Determine the [X, Y] coordinate at the center of the cell enclosing the given text.  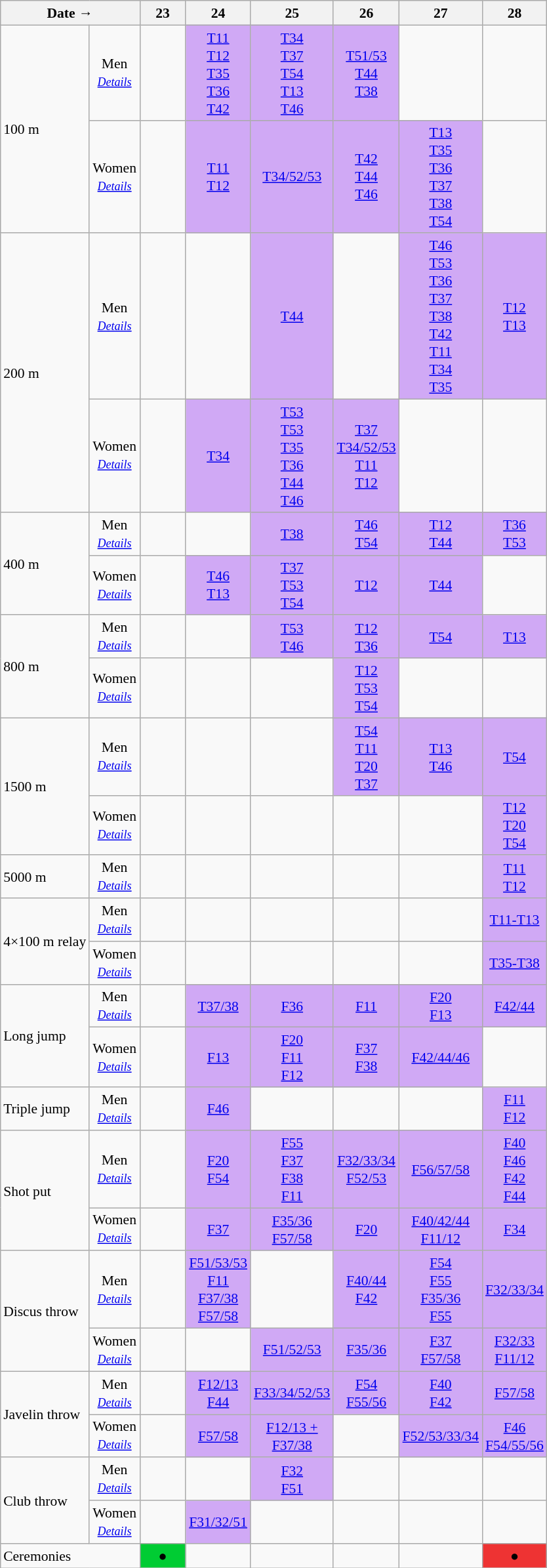
T38 [292, 533]
F12/13F44 [218, 1393]
F54F55/56 [366, 1393]
F32F51 [292, 1479]
F40/44F42 [366, 1289]
F13 [218, 1058]
T13 [514, 636]
Javelin throw [45, 1414]
Date → [70, 13]
F36 [292, 1006]
F11F12 [514, 1109]
F20 [366, 1229]
Ceremonies [70, 1555]
200 m [45, 373]
100 m [45, 129]
T11-T13 [514, 920]
F42/44 [514, 1006]
T34 [218, 455]
27 [441, 13]
T35-T38 [514, 962]
26 [366, 13]
F20F13 [441, 1006]
F34 [514, 1229]
F35/36 [366, 1350]
F37F38 [366, 1058]
28 [514, 13]
24 [218, 13]
F40 F42 [441, 1393]
T12 [366, 585]
F33/34/52/53 [292, 1393]
F37 [218, 1229]
F20F54 [218, 1168]
T12T36 [366, 636]
F37F57/58 [441, 1350]
F32/33F11/12 [514, 1350]
F31/32/51 [218, 1522]
4×100 m relay [45, 941]
Club throw [45, 1500]
F32/33/34F52/53 [366, 1168]
Discus throw [45, 1311]
T37/38 [218, 1006]
F32/33/34 [514, 1289]
T34/52/53 [292, 176]
T42T44T46 [366, 176]
F56/57/58 [441, 1168]
25 [292, 13]
T13T35T36T37T38T54 [441, 176]
23 [163, 13]
T37T34/52/53T11T12 [366, 455]
Shot put [45, 1190]
F46F54/55/56 [514, 1436]
T51/53T44T38 [366, 72]
F51/52/53 [292, 1350]
F46 [218, 1109]
F42/44/46 [441, 1058]
F54F55F35/36F55 [441, 1289]
T12T44 [441, 533]
F12/13 + F37/38 [292, 1436]
T46T13 [218, 585]
F52/53/33/34 [441, 1436]
T53T46 [292, 636]
T13T46 [441, 756]
T12T20T54 [514, 825]
5000 m [45, 877]
T11T12T35T36T42 [218, 72]
T34T37T54T13T46 [292, 72]
1500 m [45, 786]
T46T53T36T37T38T42T11T34T35 [441, 316]
T12T53T54 [366, 688]
T12T13 [514, 316]
T36T53 [514, 533]
T46T54 [366, 533]
Long jump [45, 1035]
T54T11T20T37 [366, 756]
F11 [366, 1006]
F40/42/44F11/12 [441, 1229]
T53T53T35T36T44T46 [292, 455]
400 m [45, 563]
T37T53T54 [292, 585]
800 m [45, 667]
F35/36F57/58 [292, 1229]
F20F11F12 [292, 1058]
F51/53/53F11F37/38F57/58 [218, 1289]
F55F37F38F11 [292, 1168]
F40F46F42F44 [514, 1168]
Triple jump [45, 1109]
